Capture the cell that displays the provided text and extract its (x, y) central coordinate. 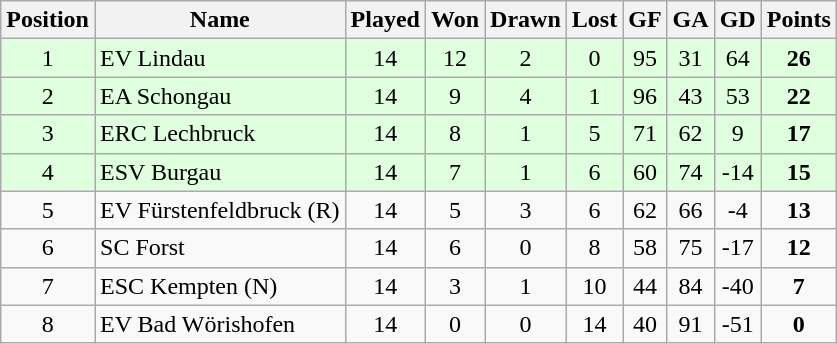
44 (645, 286)
GA (690, 20)
71 (645, 134)
64 (738, 58)
10 (594, 286)
Lost (594, 20)
SC Forst (220, 248)
66 (690, 210)
53 (738, 96)
31 (690, 58)
EV Fürstenfeldbruck (R) (220, 210)
EA Schongau (220, 96)
13 (798, 210)
15 (798, 172)
96 (645, 96)
ESV Burgau (220, 172)
40 (645, 324)
22 (798, 96)
Won (454, 20)
Points (798, 20)
74 (690, 172)
-14 (738, 172)
75 (690, 248)
Name (220, 20)
84 (690, 286)
95 (645, 58)
EV Bad Wörishofen (220, 324)
GD (738, 20)
Played (385, 20)
ESC Kempten (N) (220, 286)
91 (690, 324)
58 (645, 248)
43 (690, 96)
-40 (738, 286)
GF (645, 20)
Position (48, 20)
ERC Lechbruck (220, 134)
-4 (738, 210)
60 (645, 172)
-17 (738, 248)
26 (798, 58)
17 (798, 134)
Drawn (526, 20)
-51 (738, 324)
EV Lindau (220, 58)
